Output the [x, y] coordinate of the center of the cell containing the given text.  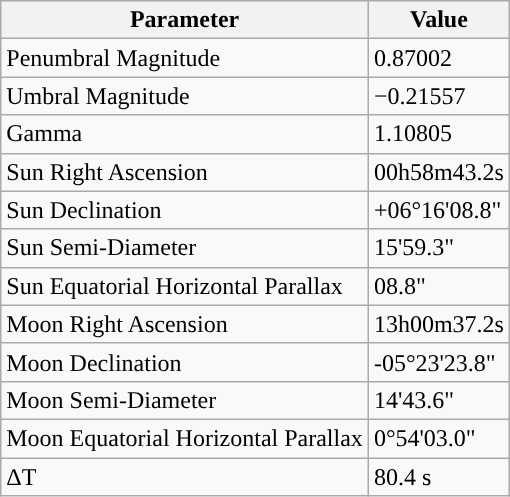
Moon Declination [185, 362]
ΔT [185, 477]
Parameter [185, 20]
−0.21557 [438, 96]
1.10805 [438, 134]
80.4 s [438, 477]
08.8" [438, 286]
00h58m43.2s [438, 172]
Moon Right Ascension [185, 324]
13h00m37.2s [438, 324]
Sun Equatorial Horizontal Parallax [185, 286]
14'43.6" [438, 400]
0°54'03.0" [438, 438]
+06°16'08.8" [438, 210]
Penumbral Magnitude [185, 58]
Moon Semi-Diameter [185, 400]
15'59.3" [438, 248]
Gamma [185, 134]
Value [438, 20]
Sun Declination [185, 210]
Sun Right Ascension [185, 172]
Moon Equatorial Horizontal Parallax [185, 438]
-05°23'23.8" [438, 362]
0.87002 [438, 58]
Umbral Magnitude [185, 96]
Sun Semi-Diameter [185, 248]
